Output the [X, Y] coordinate of the center of the cell containing the given text.  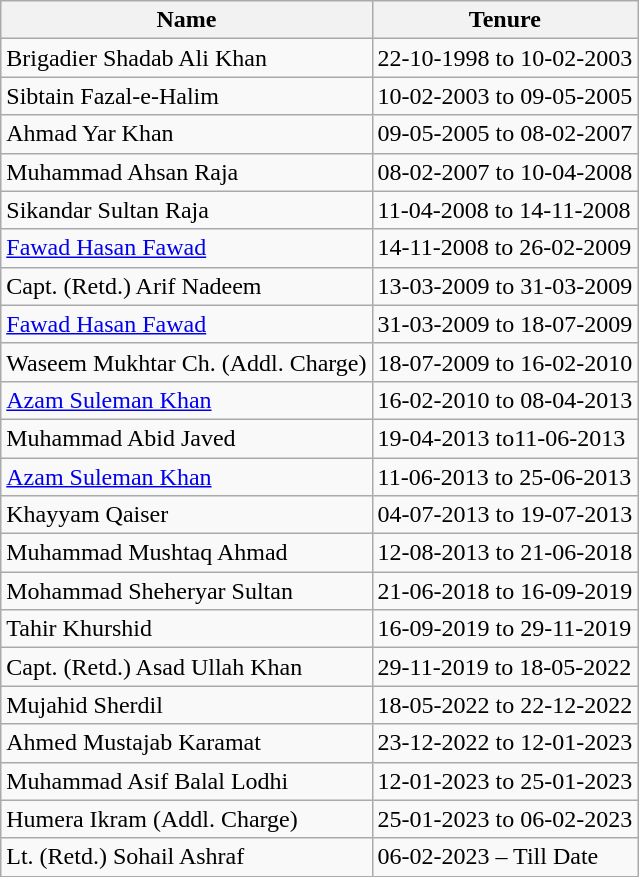
Name [186, 20]
Capt. (Retd.) Asad Ullah Khan [186, 667]
Khayyam Qaiser [186, 515]
10-02-2003 to 09-05-2005 [505, 96]
09-05-2005 to 08-02-2007 [505, 134]
22-10-1998 to 10-02-2003 [505, 58]
Muhammad Ahsan Raja [186, 172]
25-01-2023 to 06-02-2023 [505, 819]
13-03-2009 to 31-03-2009 [505, 286]
Muhammad Abid Javed [186, 438]
06-02-2023 – Till Date [505, 857]
04-07-2013 to 19-07-2013 [505, 515]
Tenure [505, 20]
Mujahid Sherdil [186, 705]
31-03-2009 to 18-07-2009 [505, 324]
14-11-2008 to 26-02-2009 [505, 248]
Tahir Khurshid [186, 629]
Lt. (Retd.) Sohail Ashraf [186, 857]
21-06-2018 to 16-09-2019 [505, 591]
11-06-2013 to 25-06-2013 [505, 477]
18-05-2022 to 22-12-2022 [505, 705]
Ahmed Mustajab Karamat [186, 743]
Mohammad Sheheryar Sultan [186, 591]
19-04-2013 to11-06-2013 [505, 438]
12-01-2023 to 25-01-2023 [505, 781]
Capt. (Retd.) Arif Nadeem [186, 286]
29-11-2019 to 18-05-2022 [505, 667]
23-12-2022 to 12-01-2023 [505, 743]
08-02-2007 to 10-04-2008 [505, 172]
Waseem Mukhtar Ch. (Addl. Charge) [186, 362]
Sikandar Sultan Raja [186, 210]
11-04-2008 to 14-11-2008 [505, 210]
Sibtain Fazal-e-Halim [186, 96]
Muhammad Mushtaq Ahmad [186, 553]
18-07-2009 to 16-02-2010 [505, 362]
Ahmad Yar Khan [186, 134]
Brigadier Shadab Ali Khan [186, 58]
12-08-2013 to 21-06-2018 [505, 553]
Muhammad Asif Balal Lodhi [186, 781]
Humera Ikram (Addl. Charge) [186, 819]
16-02-2010 to 08-04-2013 [505, 400]
16-09-2019 to 29-11-2019 [505, 629]
